From the cell containing the given text, extract its center point as (x, y) coordinate. 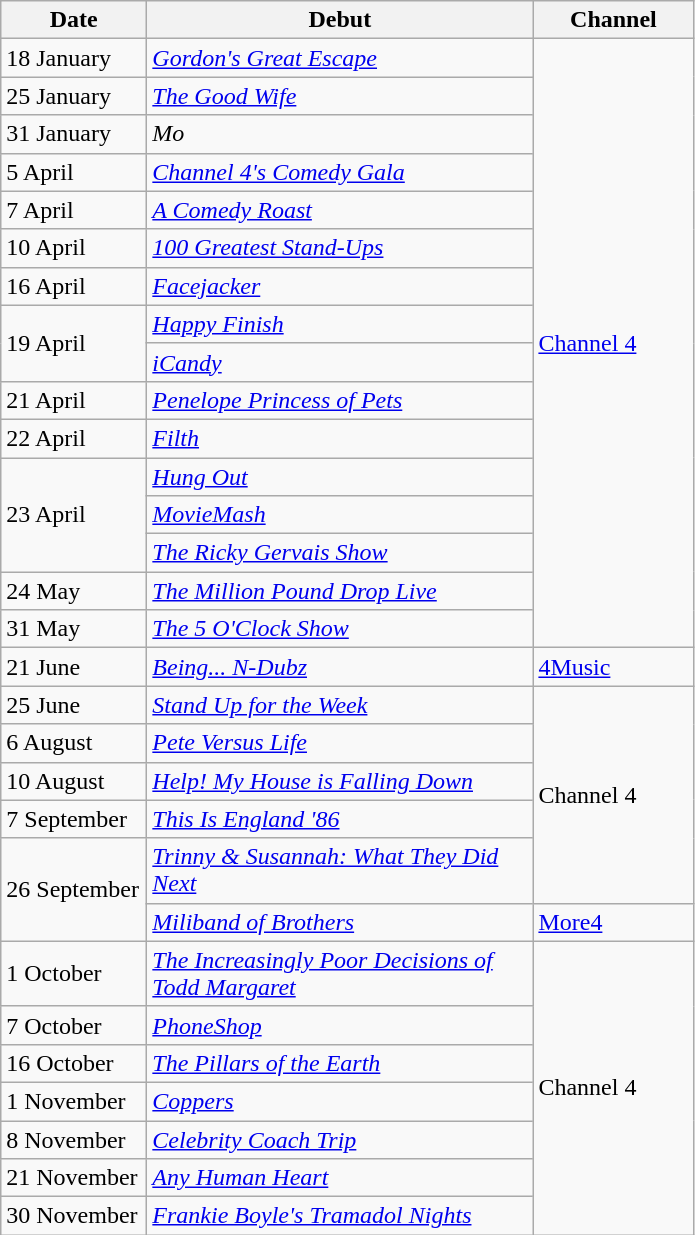
The 5 O'Clock Show (340, 629)
A Comedy Roast (340, 210)
Coppers (340, 1101)
Facejacker (340, 286)
31 May (74, 629)
24 May (74, 591)
The Increasingly Poor Decisions of Todd Margaret (340, 974)
Stand Up for the Week (340, 705)
26 September (74, 890)
5 April (74, 172)
31 January (74, 134)
8 November (74, 1139)
Mo (340, 134)
21 June (74, 667)
iCandy (340, 362)
Frankie Boyle's Tramadol Nights (340, 1216)
Debut (340, 20)
30 November (74, 1216)
The Ricky Gervais Show (340, 553)
Miliband of Brothers (340, 922)
Pete Versus Life (340, 743)
19 April (74, 343)
21 April (74, 400)
6 August (74, 743)
Penelope Princess of Pets (340, 400)
18 January (74, 58)
1 October (74, 974)
25 January (74, 96)
MovieMash (340, 515)
Hung Out (340, 477)
4Music (614, 667)
25 June (74, 705)
Celebrity Coach Trip (340, 1139)
More4 (614, 922)
The Good Wife (340, 96)
7 April (74, 210)
7 October (74, 1025)
100 Greatest Stand-Ups (340, 248)
Channel (614, 20)
23 April (74, 515)
21 November (74, 1178)
16 April (74, 286)
Being... N-Dubz (340, 667)
PhoneShop (340, 1025)
The Pillars of the Earth (340, 1063)
Date (74, 20)
10 August (74, 781)
Trinny & Susannah: What They Did Next (340, 870)
10 April (74, 248)
Filth (340, 438)
Happy Finish (340, 324)
1 November (74, 1101)
This Is England '86 (340, 819)
7 September (74, 819)
Any Human Heart (340, 1178)
22 April (74, 438)
The Million Pound Drop Live (340, 591)
Gordon's Great Escape (340, 58)
16 October (74, 1063)
Channel 4's Comedy Gala (340, 172)
Help! My House is Falling Down (340, 781)
